From the cell containing the given text, extract its center point as (X, Y) coordinate. 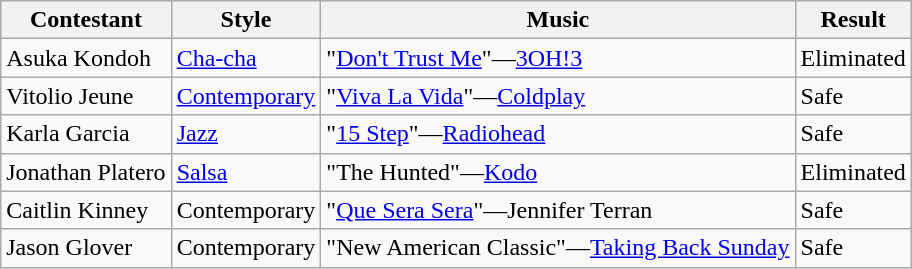
Result (853, 20)
"Viva La Vida"—Coldplay (558, 96)
Karla Garcia (86, 134)
Asuka Kondoh (86, 58)
Style (246, 20)
Caitlin Kinney (86, 210)
Jonathan Platero (86, 172)
"Don't Trust Me"—3OH!3 (558, 58)
Jazz (246, 134)
"The Hunted"—Kodo (558, 172)
"Que Sera Sera"—Jennifer Terran (558, 210)
Contestant (86, 20)
Vitolio Jeune (86, 96)
"15 Step"—Radiohead (558, 134)
Salsa (246, 172)
Cha-cha (246, 58)
"New American Classic"—Taking Back Sunday (558, 248)
Jason Glover (86, 248)
Music (558, 20)
